Locate the cell with the specified text and output its (X, Y) center coordinate. 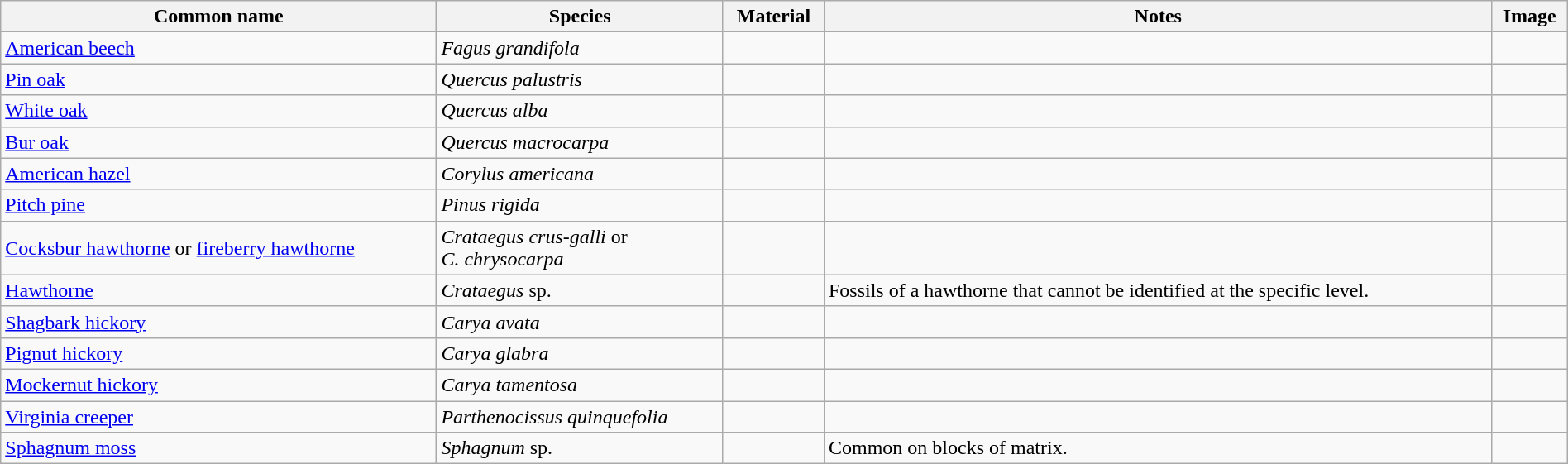
Species (581, 17)
Crataegus sp. (581, 290)
Common on blocks of matrix. (1158, 448)
Mockernut hickory (218, 385)
Quercus macrocarpa (581, 142)
Common name (218, 17)
Notes (1158, 17)
Image (1530, 17)
Pitch pine (218, 205)
Quercus palustris (581, 79)
Carya tamentosa (581, 385)
Cocksbur hawthorne or fireberry hawthorne (218, 248)
Hawthorne (218, 290)
Corylus americana (581, 174)
Crataegus crus-galli orC. chrysocarpa (581, 248)
Carya avata (581, 322)
Shagbark hickory (218, 322)
American hazel (218, 174)
Fagus grandifola (581, 48)
White oak (218, 111)
Pinus rigida (581, 205)
Parthenocissus quinquefolia (581, 416)
Bur oak (218, 142)
Pignut hickory (218, 353)
Carya glabra (581, 353)
American beech (218, 48)
Sphagnum moss (218, 448)
Virginia creeper (218, 416)
Pin oak (218, 79)
Quercus alba (581, 111)
Sphagnum sp. (581, 448)
Material (773, 17)
Fossils of a hawthorne that cannot be identified at the specific level. (1158, 290)
